Return the [x, y] coordinate for the center point of the cell that contains the specified text.  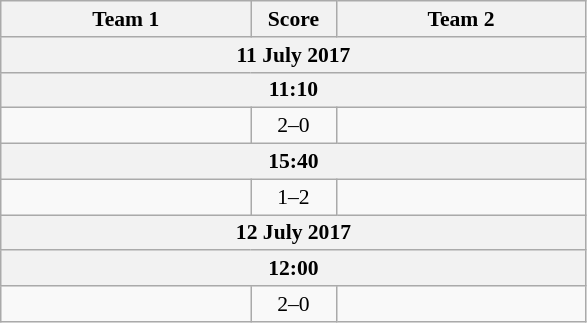
12 July 2017 [294, 233]
11:10 [294, 90]
12:00 [294, 269]
Team 2 [461, 19]
1–2 [294, 197]
11 July 2017 [294, 55]
15:40 [294, 162]
Score [294, 19]
Team 1 [126, 19]
